Capture the cell that displays the provided text and extract its [x, y] central coordinate. 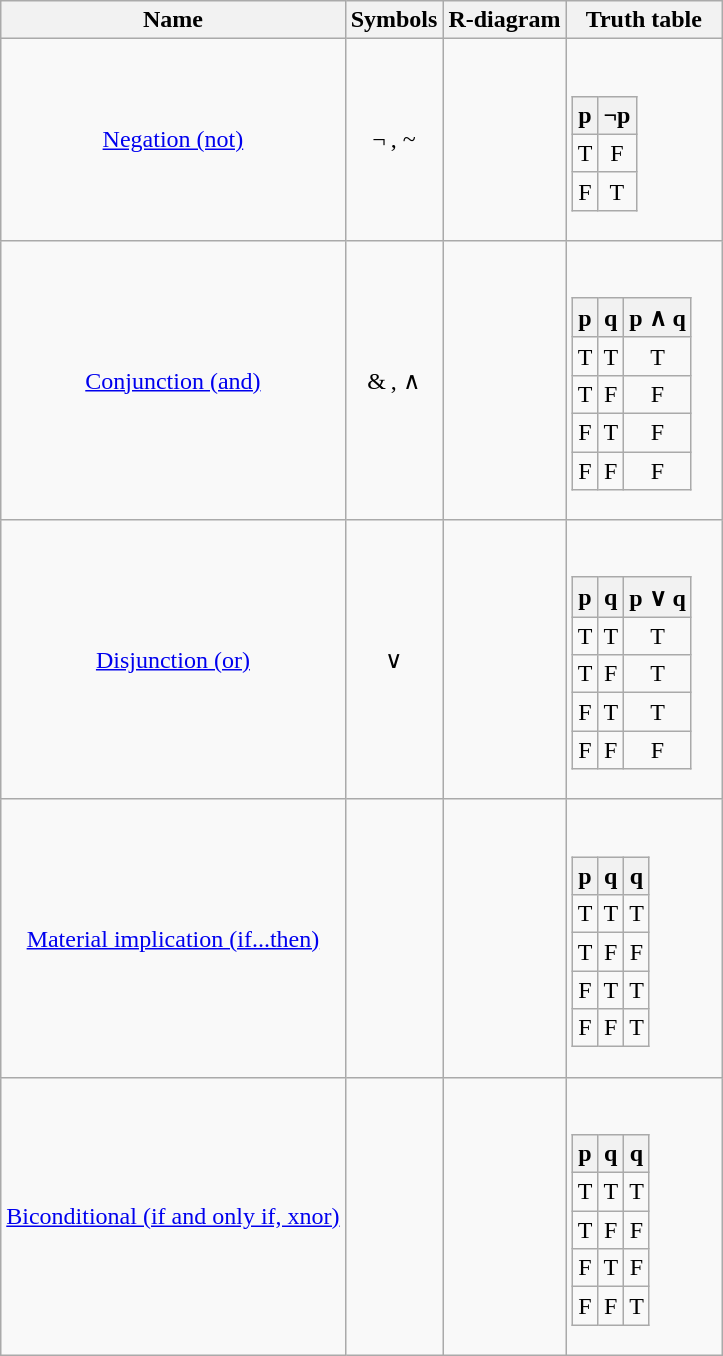
p q p ∧ q T T T T F F F T F F F F [644, 380]
Disjunction (or) [173, 660]
Symbols [394, 20]
p q q T T T T F F F T T F F T [644, 938]
R-diagram [504, 20]
Name [173, 20]
p ∧ q [658, 318]
¬ , ~ [394, 140]
p q p ∨ q T T T T F T F T T F F F [644, 660]
p q q T T T T F F F T F F F T [644, 1216]
& , ∧ [394, 380]
Material implication (if...then) [173, 938]
Truth table [644, 20]
Biconditional (if and only if, xnor) [173, 1216]
Conjunction (and) [173, 380]
∨ [394, 660]
p ¬p T F F T [644, 140]
Negation (not) [173, 140]
p ∨ q [658, 597]
¬p [617, 115]
